Capture the cell that displays the provided text and extract its (X, Y) central coordinate. 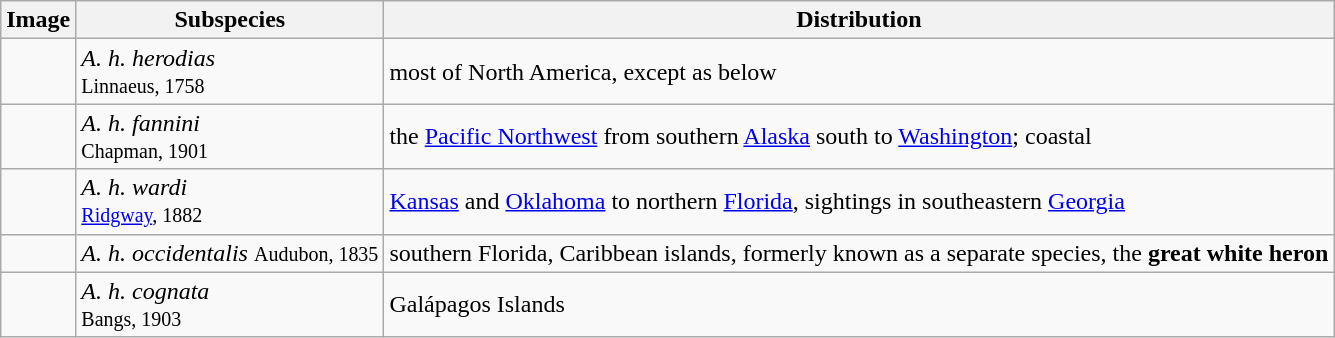
A. h. cognataBangs, 1903 (230, 304)
the Pacific Northwest from southern Alaska south to Washington; coastal (859, 136)
Distribution (859, 20)
Subspecies (230, 20)
A. h. wardiRidgway, 1882 (230, 202)
Galápagos Islands (859, 304)
A. h. herodiasLinnaeus, 1758 (230, 72)
Image (38, 20)
Kansas and Oklahoma to northern Florida, sightings in southeastern Georgia (859, 202)
A. h. fanniniChapman, 1901 (230, 136)
A. h. occidentalis Audubon, 1835 (230, 253)
most of North America, except as below (859, 72)
southern Florida, Caribbean islands, formerly known as a separate species, the great white heron (859, 253)
